Find where the given text appears and provide that cell's center as [X, Y] coordinate. 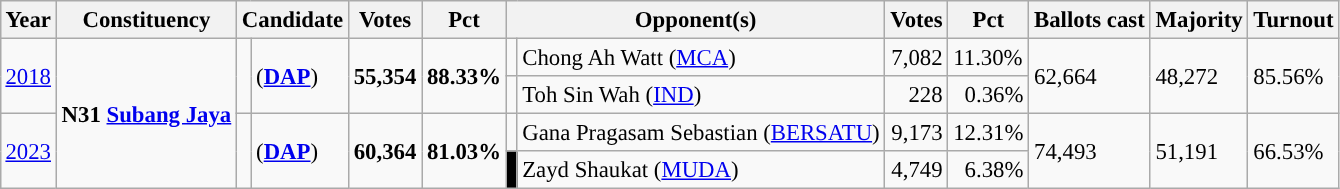
66.53% [1294, 152]
Turnout [1294, 20]
60,364 [384, 152]
Ballots cast [1090, 20]
Chong Ah Watt (MCA) [701, 57]
2018 [28, 76]
62,664 [1090, 76]
74,493 [1090, 152]
N31 Subang Jaya [146, 113]
Toh Sin Wah (IND) [701, 95]
6.38% [988, 170]
2023 [28, 152]
228 [916, 95]
55,354 [384, 76]
48,272 [1199, 76]
4,749 [916, 170]
Gana Pragasam Sebastian (BERSATU) [701, 133]
12.31% [988, 133]
9,173 [916, 133]
Candidate [293, 20]
88.33% [464, 76]
Constituency [146, 20]
51,191 [1199, 152]
81.03% [464, 152]
7,082 [916, 57]
Zayd Shaukat (MUDA) [701, 170]
Year [28, 20]
Majority [1199, 20]
85.56% [1294, 76]
Opponent(s) [696, 20]
0.36% [988, 95]
11.30% [988, 57]
